Find where the given text appears and provide that cell's center as [x, y] coordinate. 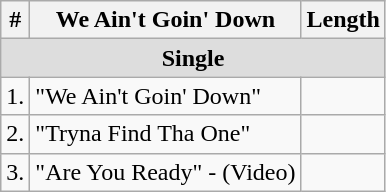
1. [16, 96]
"Tryna Find Tha One" [166, 134]
2. [16, 134]
Length [343, 20]
"Are You Ready" - (Video) [166, 172]
"We Ain't Goin' Down" [166, 96]
# [16, 20]
3. [16, 172]
We Ain't Goin' Down [166, 20]
Single [194, 58]
